Pinpoint the cell where the given text exists, returning its (X, Y) midpoint coordinate. 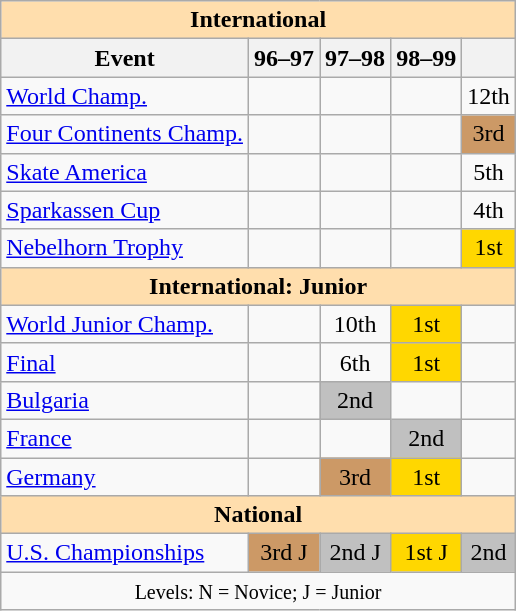
4th (489, 210)
World Junior Champ. (125, 324)
Final (125, 362)
World Champ. (125, 96)
Sparkassen Cup (125, 210)
Nebelhorn Trophy (125, 248)
96–97 (284, 58)
International: Junior (258, 286)
Germany (125, 477)
National (258, 515)
U.S. Championships (125, 553)
2nd J (356, 553)
Event (125, 58)
97–98 (356, 58)
Four Continents Champ. (125, 134)
6th (356, 362)
Skate America (125, 172)
International (258, 20)
France (125, 438)
Bulgaria (125, 400)
Levels: N = Novice; J = Junior (258, 591)
1st J (426, 553)
10th (356, 324)
12th (489, 96)
3rd J (284, 553)
5th (489, 172)
98–99 (426, 58)
